Identify which cell holds the provided text, then report its [X, Y] central coordinate. 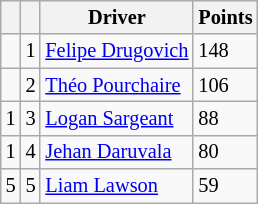
Jehan Daruvala [116, 152]
Liam Lawson [116, 186]
148 [225, 51]
80 [225, 152]
88 [225, 118]
2 [31, 85]
Théo Pourchaire [116, 85]
Felipe Drugovich [116, 51]
3 [31, 118]
Points [225, 17]
106 [225, 85]
4 [31, 152]
Logan Sargeant [116, 118]
Driver [116, 17]
59 [225, 186]
